Return the [X, Y] coordinate for the center point of the cell that contains the specified text.  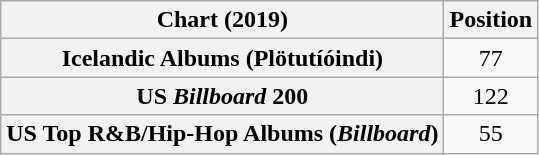
77 [491, 58]
Chart (2019) [222, 20]
Position [491, 20]
US Top R&B/Hip-Hop Albums (Billboard) [222, 134]
55 [491, 134]
US Billboard 200 [222, 96]
Icelandic Albums (Plötutíóindi) [222, 58]
122 [491, 96]
